Output the [x, y] coordinate of the center of the cell containing the given text.  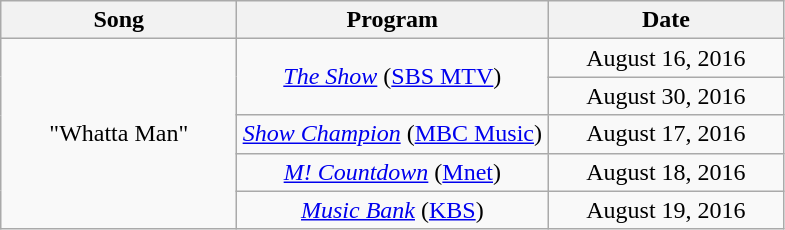
August 19, 2016 [666, 210]
August 17, 2016 [666, 134]
"Whatta Man" [119, 134]
Date [666, 20]
August 30, 2016 [666, 96]
August 16, 2016 [666, 58]
The Show (SBS MTV) [392, 77]
Song [119, 20]
Program [392, 20]
M! Countdown (Mnet) [392, 172]
Music Bank (KBS) [392, 210]
Show Champion (MBC Music) [392, 134]
August 18, 2016 [666, 172]
